Locate the cell with the specified text and output its (x, y) center coordinate. 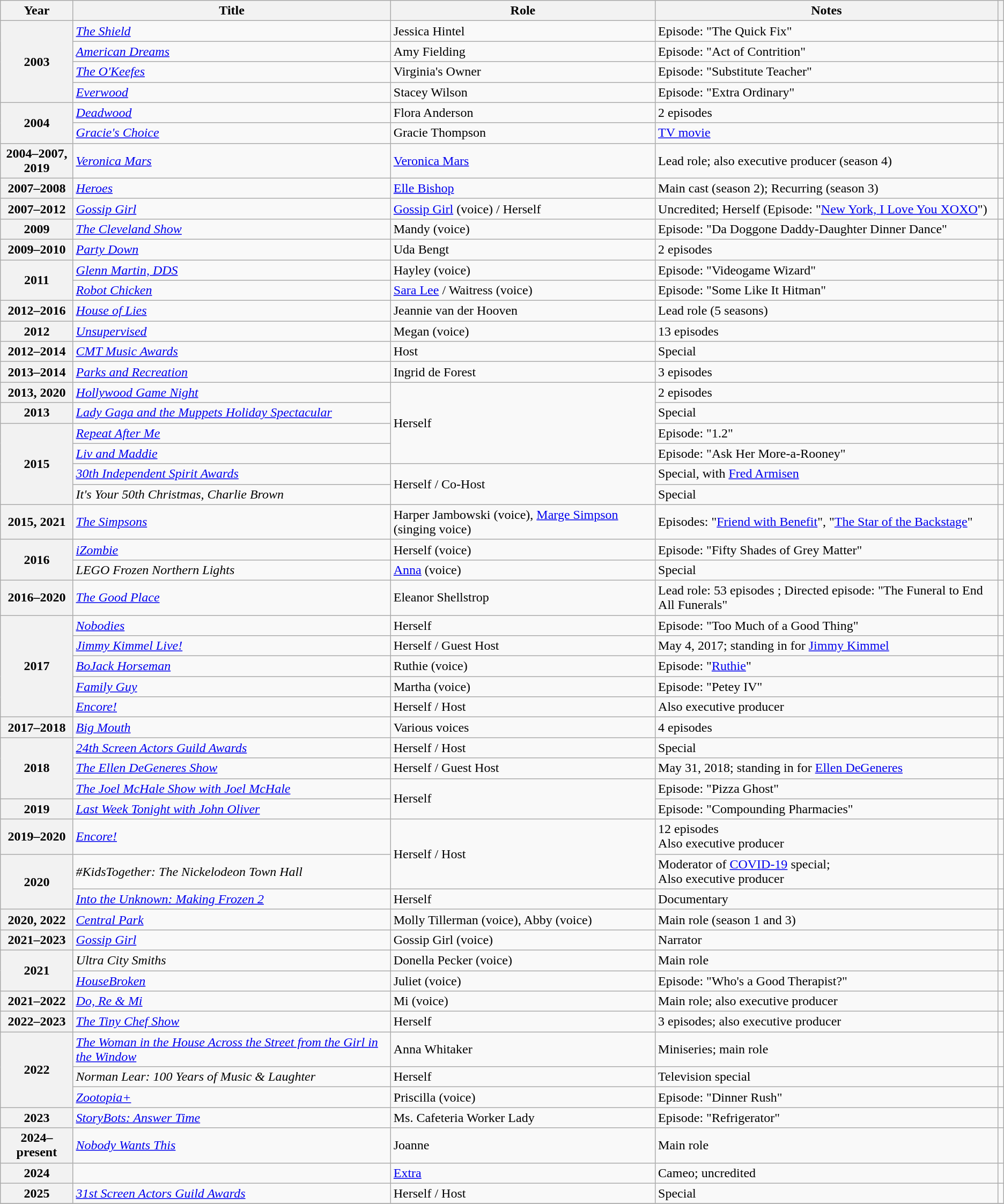
TV movie (827, 133)
Episode: "Some Like It Hitman" (827, 291)
2009 (36, 229)
Family Guy (232, 687)
Elle Bishop (522, 188)
American Dreams (232, 51)
2024–present (36, 1145)
Eleanor Shellstrop (522, 597)
Harper Jambowski (voice), Marge Simpson (singing voice) (522, 522)
Do, Re & Mi (232, 1001)
2019 (36, 809)
Virginia's Owner (522, 72)
Nobody Wants This (232, 1145)
Zootopia+ (232, 1097)
4 episodes (827, 727)
Gracie Thompson (522, 133)
2009–2010 (36, 249)
Episode: "Ruthie" (827, 666)
May 31, 2018; standing in for Ellen DeGeneres (827, 768)
2019–2020 (36, 836)
24th Screen Actors Guild Awards (232, 748)
It's Your 50th Christmas, Charlie Brown (232, 494)
2017 (36, 666)
31st Screen Actors Guild Awards (232, 1193)
Episode: "Ask Her More-a-Rooney" (827, 454)
The Shield (232, 31)
Role (522, 11)
30th Independent Spirit Awards (232, 474)
The Joel McHale Show with Joel McHale (232, 789)
CMT Music Awards (232, 352)
2022 (36, 1070)
BoJack Horseman (232, 666)
Mandy (voice) (522, 229)
Ingrid de Forest (522, 372)
2004 (36, 123)
The Woman in the House Across the Street from the Girl in the Window (232, 1050)
Lady Gaga and the Muppets Holiday Spectacular (232, 413)
Martha (voice) (522, 687)
Parks and Recreation (232, 372)
Central Park (232, 919)
Episode: "Who's a Good Therapist?" (827, 980)
Mi (voice) (522, 1001)
Sara Lee / Waitress (voice) (522, 291)
Deadwood (232, 113)
Episode: "Refrigerator" (827, 1118)
2025 (36, 1193)
Donella Pecker (voice) (522, 960)
Extra (522, 1173)
Molly Tillerman (voice), Abby (voice) (522, 919)
Special, with Fred Armisen (827, 474)
Unsupervised (232, 331)
Big Mouth (232, 727)
Hayley (voice) (522, 270)
3 episodes; also executive producer (827, 1022)
12 episodesAlso executive producer (827, 836)
Episode: "The Quick Fix" (827, 31)
Main cast (season 2); Recurring (season 3) (827, 188)
2021–2023 (36, 940)
Episode: "Act of Contrition" (827, 51)
2012–2016 (36, 311)
Lead role: 53 episodes ; Directed episode: "The Funeral to End All Funerals" (827, 597)
Priscilla (voice) (522, 1097)
2013 (36, 413)
2007–2008 (36, 188)
Episode: "Petey IV" (827, 687)
Episode: "Compounding Pharmacies" (827, 809)
May 4, 2017; standing in for Jimmy Kimmel (827, 646)
Episode: "Fifty Shades of Grey Matter" (827, 549)
Cameo; uncredited (827, 1173)
Television special (827, 1077)
2013–2014 (36, 372)
2023 (36, 1118)
Ultra City Smiths (232, 960)
Episode: "Extra Ordinary" (827, 92)
Amy Fielding (522, 51)
House of Lies (232, 311)
The Cleveland Show (232, 229)
2020, 2022 (36, 919)
The O'Keefes (232, 72)
Gossip Girl (voice) (522, 940)
2016–2020 (36, 597)
Gossip Girl (voice) / Herself (522, 209)
Various voices (522, 727)
Herself (voice) (522, 549)
Herself / Co-Host (522, 484)
Hollywood Game Night (232, 392)
Liv and Maddie (232, 454)
Into the Unknown: Making Frozen 2 (232, 899)
Miniseries; main role (827, 1050)
Everwood (232, 92)
Narrator (827, 940)
Lead role; also executive producer (season 4) (827, 161)
The Ellen DeGeneres Show (232, 768)
Also executive producer (827, 707)
Episode: "Dinner Rush" (827, 1097)
2015 (36, 464)
2011 (36, 280)
Year (36, 11)
2007–2012 (36, 209)
Notes (827, 11)
Megan (voice) (522, 331)
Episode: "Videogame Wizard" (827, 270)
2017–2018 (36, 727)
Main role (season 1 and 3) (827, 919)
Jessica Hintel (522, 31)
Ruthie (voice) (522, 666)
3 episodes (827, 372)
Uda Bengt (522, 249)
Party Down (232, 249)
2012–2014 (36, 352)
2012 (36, 331)
Main role; also executive producer (827, 1001)
Episode: "Substitute Teacher" (827, 72)
LEGO Frozen Northern Lights (232, 570)
Heroes (232, 188)
Stacey Wilson (522, 92)
2022–2023 (36, 1022)
iZombie (232, 549)
Ms. Cafeteria Worker Lady (522, 1118)
Glenn Martin, DDS (232, 270)
Robot Chicken (232, 291)
Documentary (827, 899)
Episodes: "Friend with Benefit", "The Star of the Backstage" (827, 522)
2003 (36, 62)
Episode: "Too Much of a Good Thing" (827, 626)
Juliet (voice) (522, 980)
Anna Whitaker (522, 1050)
StoryBots: Answer Time (232, 1118)
2016 (36, 560)
Anna (voice) (522, 570)
2013, 2020 (36, 392)
#KidsTogether: The Nickelodeon Town Hall (232, 872)
2004–2007,2019 (36, 161)
Joanne (522, 1145)
Moderator of COVID-19 special;Also executive producer (827, 872)
Gracie's Choice (232, 133)
Title (232, 11)
Lead role (5 seasons) (827, 311)
2018 (36, 768)
HouseBroken (232, 980)
Uncredited; Herself (Episode: "New York, I Love You XOXO") (827, 209)
Last Week Tonight with John Oliver (232, 809)
Repeat After Me (232, 433)
2024 (36, 1173)
Episode: "Pizza Ghost" (827, 789)
Episode: "Da Doggone Daddy-Daughter Dinner Dance" (827, 229)
2020 (36, 881)
Flora Anderson (522, 113)
Jimmy Kimmel Live! (232, 646)
2015, 2021 (36, 522)
The Tiny Chef Show (232, 1022)
Host (522, 352)
13 episodes (827, 331)
The Simpsons (232, 522)
The Good Place (232, 597)
Norman Lear: 100 Years of Music & Laughter (232, 1077)
2021 (36, 970)
2021–2022 (36, 1001)
Jeannie van der Hooven (522, 311)
Nobodies (232, 626)
Episode: "1.2" (827, 433)
